Return (X, Y) of the center of cell containing provided text 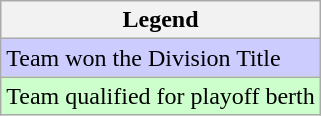
Legend (161, 20)
Team qualified for playoff berth (161, 96)
Team won the Division Title (161, 58)
